Output the (X, Y) coordinate of the center of the cell containing the given text.  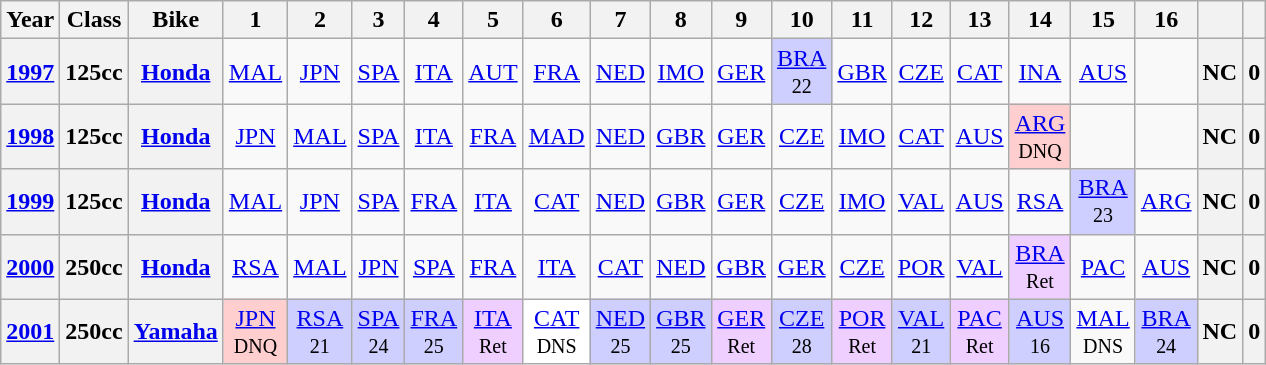
1 (255, 20)
ARG (1166, 202)
5 (493, 20)
INA (1040, 72)
Year (30, 20)
8 (681, 20)
MALDNS (1103, 332)
AUS16 (1040, 332)
7 (620, 20)
4 (434, 20)
NED25 (620, 332)
BRA23 (1103, 202)
13 (980, 20)
AUT (493, 72)
BRA22 (801, 72)
Bike (176, 20)
15 (1103, 20)
SPA24 (378, 332)
ARGDNQ (1040, 136)
11 (862, 20)
POR (921, 266)
3 (378, 20)
10 (801, 20)
Class (94, 20)
PAC (1103, 266)
GERRet (741, 332)
6 (556, 20)
PORRet (862, 332)
2000 (30, 266)
PACRet (980, 332)
Yamaha (176, 332)
12 (921, 20)
VAL21 (921, 332)
MAD (556, 136)
CATDNS (556, 332)
2 (320, 20)
14 (1040, 20)
FRA25 (434, 332)
RSA21 (320, 332)
ITARet (493, 332)
BRA24 (1166, 332)
16 (1166, 20)
CZE28 (801, 332)
9 (741, 20)
JPNDNQ (255, 332)
1999 (30, 202)
1998 (30, 136)
1997 (30, 72)
GBR25 (681, 332)
BRARet (1040, 266)
2001 (30, 332)
